Find where the given text appears and provide that cell's center as [X, Y] coordinate. 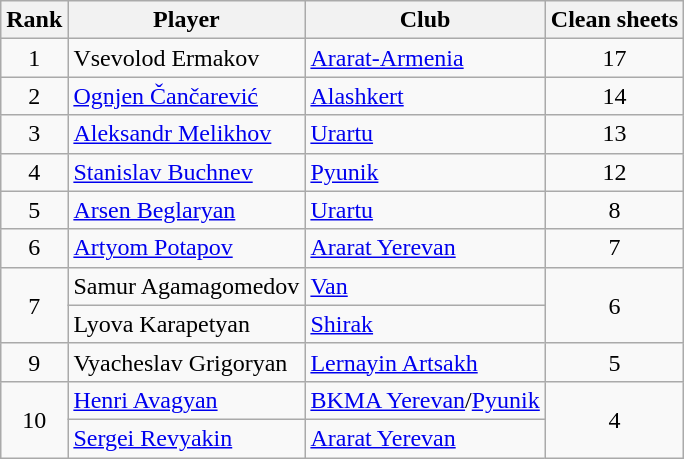
BKMA Yerevan/Pyunik [425, 400]
Pyunik [425, 172]
Sergei Revyakin [186, 438]
Shirak [425, 324]
Lyova Karapetyan [186, 324]
3 [34, 134]
Aleksandr Melikhov [186, 134]
Stanislav Buchnev [186, 172]
Ognjen Čančarević [186, 96]
Vsevolod Ermakov [186, 58]
1 [34, 58]
Lernayin Artsakh [425, 362]
10 [34, 419]
Vyacheslav Grigoryan [186, 362]
Samur Agamagomedov [186, 286]
Clean sheets [614, 20]
Henri Avagyan [186, 400]
Alashkert [425, 96]
Van [425, 286]
Arsen Beglaryan [186, 210]
17 [614, 58]
2 [34, 96]
12 [614, 172]
13 [614, 134]
Player [186, 20]
Artyom Potapov [186, 248]
Club [425, 20]
9 [34, 362]
14 [614, 96]
Ararat-Armenia [425, 58]
8 [614, 210]
Rank [34, 20]
